Determine the [X, Y] coordinate at the center of the cell enclosing the given text.  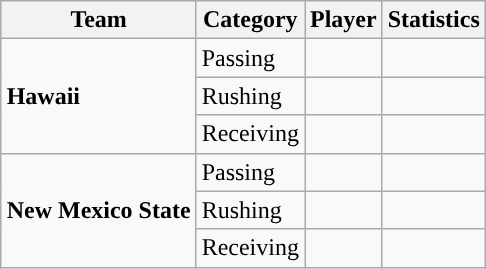
Player [343, 20]
Category [250, 20]
Statistics [434, 20]
Hawaii [98, 96]
Team [98, 20]
New Mexico State [98, 210]
